Capture the cell that displays the provided text and extract its (X, Y) central coordinate. 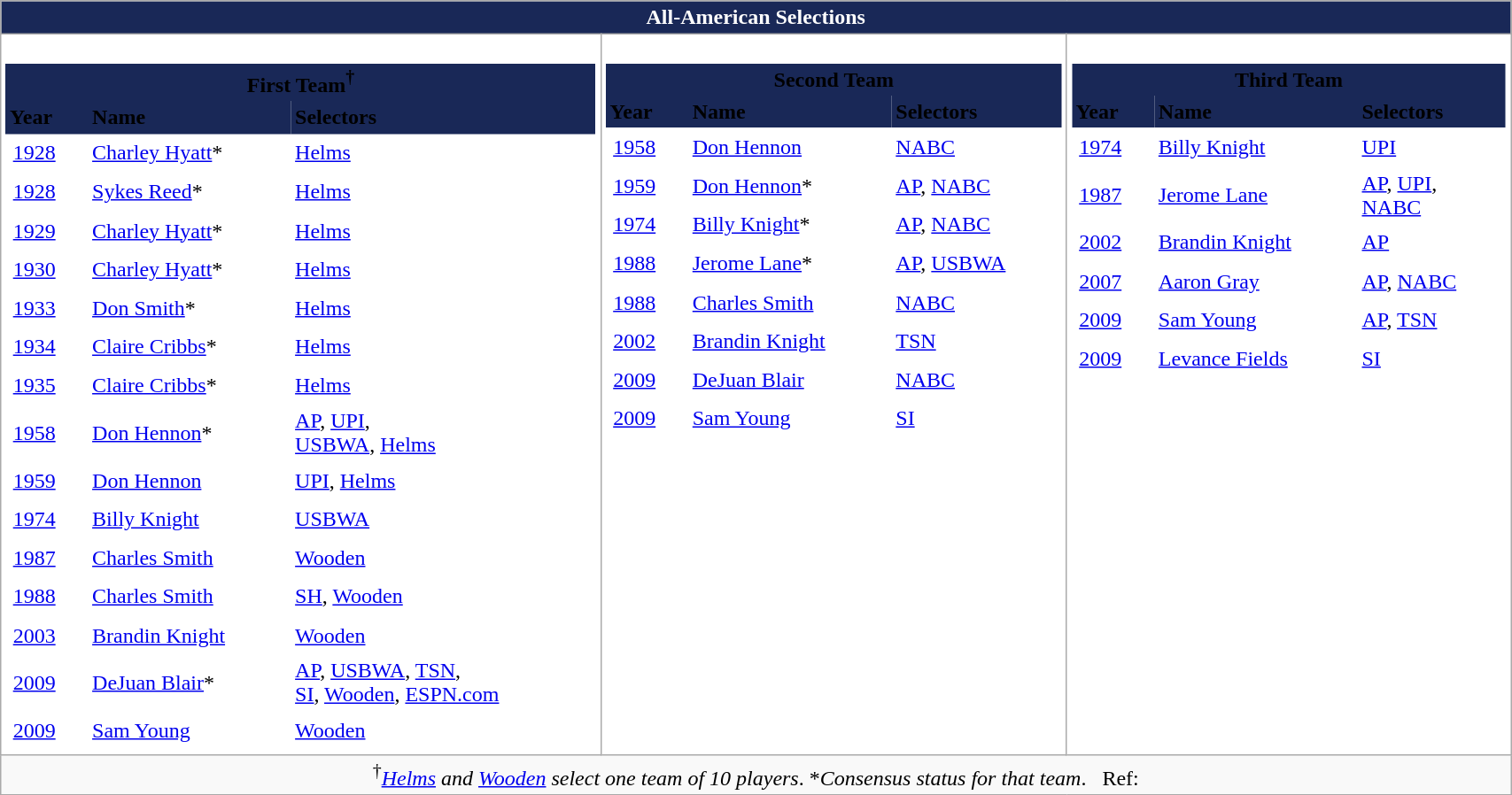
AP, UPI,USBWA, Helms (443, 433)
Jerome Lane* (790, 264)
1930 (46, 269)
Billy Knight* (790, 225)
Third Team (1289, 80)
Levance Fields (1256, 359)
AP (1431, 243)
†Helms and Wooden select one team of 10 players. *Consensus status for that team. Ref: (756, 776)
1934 (46, 347)
All-American Selections (756, 18)
AP, UPI,NABC (1431, 195)
UPI (1431, 147)
AP, USBWA (977, 264)
Jerome Lane (1256, 195)
AP, USBWA, TSN,SI, Wooden, ESPN.com (443, 683)
1935 (46, 386)
Aaron Gray (1256, 282)
2003 (46, 636)
SH, Wooden (443, 597)
Sykes Reed* (190, 192)
DeJuan Blair (790, 380)
2007 (1113, 282)
Second Team (834, 80)
TSN (977, 341)
1933 (46, 308)
UPI, Helms (443, 481)
DeJuan Blair* (190, 683)
USBWA (443, 520)
AP, TSN (1431, 320)
Don Smith* (190, 308)
First Team† (300, 81)
1929 (46, 231)
